Scan for the cell matching the given text and deliver its [X, Y] coordinate at center. 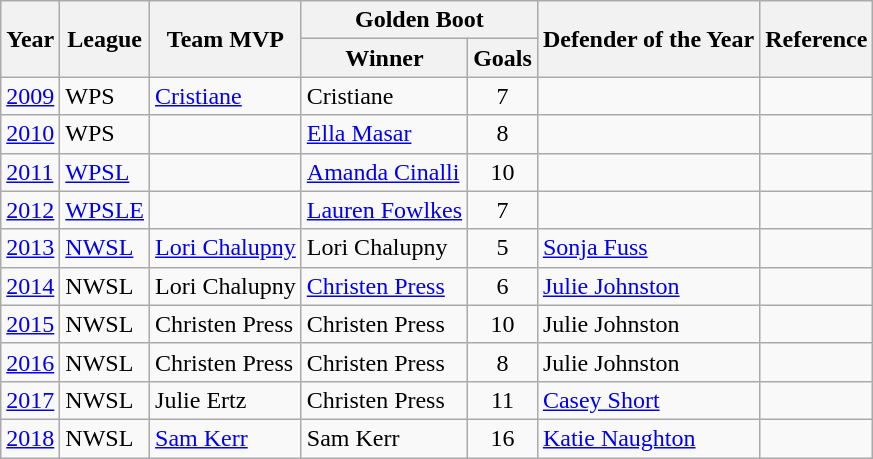
Winner [384, 58]
Year [30, 39]
Golden Boot [419, 20]
5 [503, 248]
2009 [30, 96]
Sonja Fuss [648, 248]
6 [503, 286]
League [105, 39]
Ella Masar [384, 134]
2015 [30, 324]
11 [503, 400]
2016 [30, 362]
Goals [503, 58]
Team MVP [226, 39]
2012 [30, 210]
WPSLE [105, 210]
Casey Short [648, 400]
2018 [30, 438]
2010 [30, 134]
Katie Naughton [648, 438]
Defender of the Year [648, 39]
16 [503, 438]
WPSL [105, 172]
2014 [30, 286]
Lauren Fowlkes [384, 210]
Julie Ertz [226, 400]
2011 [30, 172]
Amanda Cinalli [384, 172]
2017 [30, 400]
Reference [816, 39]
2013 [30, 248]
